Search for the cell housing the specified text and yield its [x, y] center coordinate. 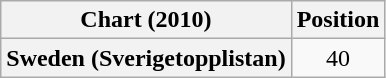
Sweden (Sverigetopplistan) [146, 58]
Chart (2010) [146, 20]
40 [338, 58]
Position [338, 20]
